From the cell containing the given text, extract its center point as (X, Y) coordinate. 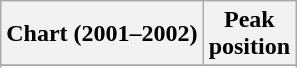
Peakposition (249, 34)
Chart (2001–2002) (102, 34)
